Return [x, y] of the center of cell containing provided text 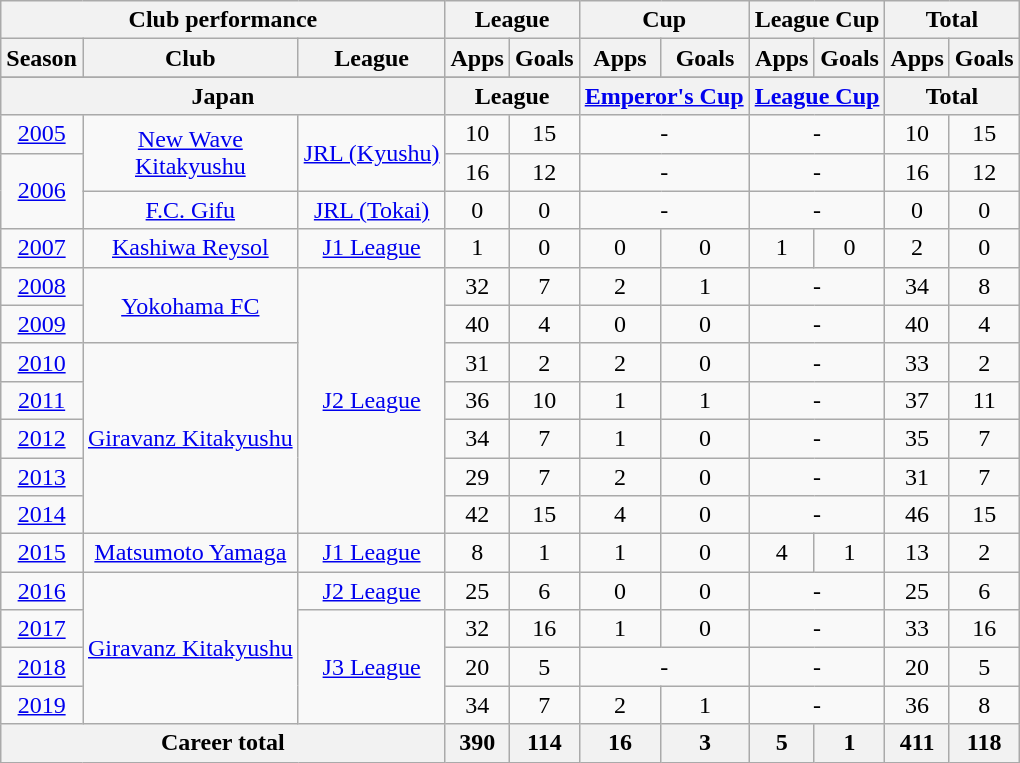
Japan [223, 96]
2018 [42, 667]
Career total [223, 743]
2012 [42, 438]
118 [984, 743]
114 [544, 743]
2014 [42, 515]
2005 [42, 134]
Matsumoto Yamaga [190, 553]
Cup [664, 20]
29 [477, 477]
37 [917, 400]
11 [984, 400]
2007 [42, 248]
2017 [42, 629]
Yokohama FC [190, 305]
2006 [42, 191]
New WaveKitakyushu [190, 153]
J3 League [372, 667]
Club performance [223, 20]
2009 [42, 324]
Club [190, 58]
42 [477, 515]
46 [917, 515]
Season [42, 58]
35 [917, 438]
13 [917, 553]
3 [705, 743]
2008 [42, 286]
Kashiwa Reysol [190, 248]
2015 [42, 553]
JRL (Tokai) [372, 210]
390 [477, 743]
2016 [42, 591]
JRL (Kyushu) [372, 153]
F.C. Gifu [190, 210]
2011 [42, 400]
Emperor's Cup [664, 96]
411 [917, 743]
2010 [42, 362]
2019 [42, 705]
2013 [42, 477]
